Extract the [x, y] coordinate from the center of the cell holding the provided text.  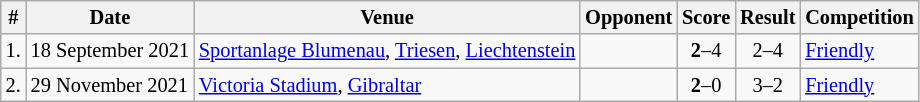
1. [14, 51]
3–2 [768, 85]
Date [110, 17]
Victoria Stadium, Gibraltar [387, 85]
2. [14, 85]
Opponent [628, 17]
Competition [859, 17]
Score [706, 17]
29 November 2021 [110, 85]
18 September 2021 [110, 51]
Sportanlage Blumenau, Triesen, Liechtenstein [387, 51]
# [14, 17]
Result [768, 17]
2–0 [706, 85]
Venue [387, 17]
